Return the (x, y) coordinate for the center point of the cell that contains the specified text.  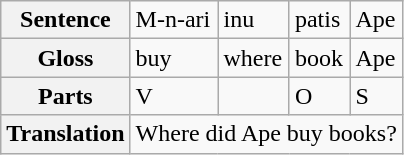
inu (254, 20)
M-n-ari (174, 20)
buy (174, 58)
Translation (66, 134)
O (320, 96)
Parts (66, 96)
patis (320, 20)
Gloss (66, 58)
V (174, 96)
S (376, 96)
where (254, 58)
Where did Ape buy books? (266, 134)
book (320, 58)
Sentence (66, 20)
